Find where the given text appears and provide that cell's center as [X, Y] coordinate. 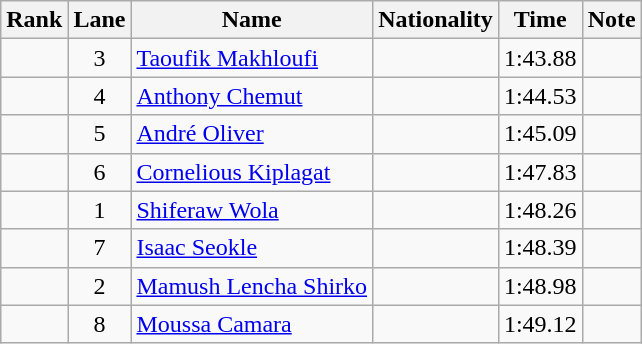
Time [540, 20]
Taoufik Makhloufi [252, 58]
1:49.12 [540, 324]
1:48.39 [540, 248]
Isaac Seokle [252, 248]
Rank [34, 20]
1:48.98 [540, 286]
Moussa Camara [252, 324]
6 [100, 172]
7 [100, 248]
1:48.26 [540, 210]
André Oliver [252, 134]
Shiferaw Wola [252, 210]
Note [612, 20]
8 [100, 324]
Anthony Chemut [252, 96]
Nationality [436, 20]
Name [252, 20]
Lane [100, 20]
4 [100, 96]
2 [100, 286]
Mamush Lencha Shirko [252, 286]
1 [100, 210]
1:47.83 [540, 172]
1:45.09 [540, 134]
1:43.88 [540, 58]
3 [100, 58]
Cornelious Kiplagat [252, 172]
5 [100, 134]
1:44.53 [540, 96]
